Output the (x, y) coordinate of the center of the cell containing the given text.  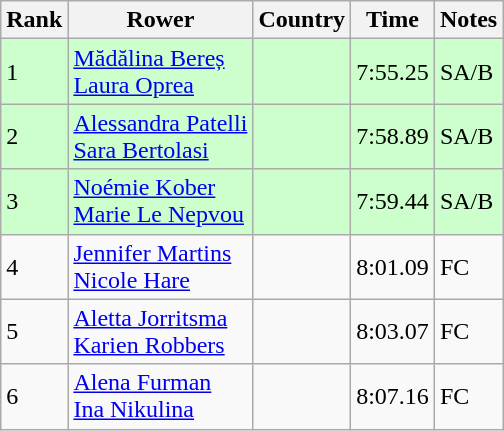
3 (34, 202)
Alena FurmanIna Nikulina (160, 396)
8:01.09 (393, 266)
Rower (160, 20)
1 (34, 72)
Alessandra PatelliSara Bertolasi (160, 136)
Jennifer MartinsNicole Hare (160, 266)
Time (393, 20)
Mădălina BereșLaura Oprea (160, 72)
2 (34, 136)
8:07.16 (393, 396)
8:03.07 (393, 332)
4 (34, 266)
7:59.44 (393, 202)
7:58.89 (393, 136)
Country (302, 20)
Noémie KoberMarie Le Nepvou (160, 202)
7:55.25 (393, 72)
Rank (34, 20)
6 (34, 396)
Notes (468, 20)
Aletta JorritsmaKarien Robbers (160, 332)
5 (34, 332)
